Detect which cell encompasses the target text, then output its [X, Y] center coordinate. 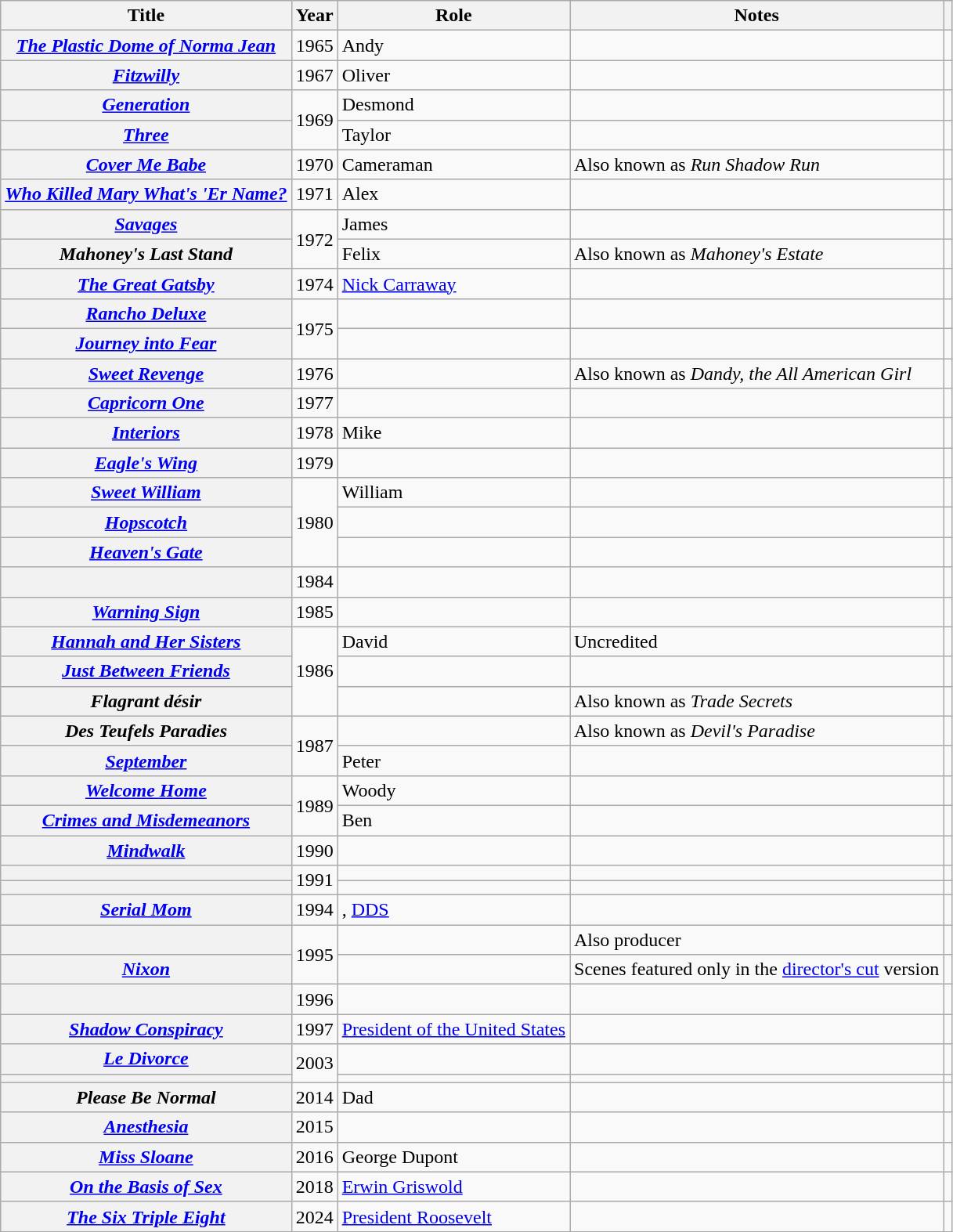
Journey into Fear [146, 343]
Andy [453, 45]
Mike [453, 433]
Savages [146, 224]
Mindwalk [146, 850]
1975 [315, 328]
Please Be Normal [146, 1097]
Serial Mom [146, 910]
Who Killed Mary What's 'Er Name? [146, 194]
Nick Carraway [453, 284]
Eagle's Wing [146, 463]
Fitzwilly [146, 75]
September [146, 761]
Desmond [453, 105]
1995 [315, 955]
Just Between Friends [146, 671]
David [453, 641]
Uncredited [756, 641]
1977 [315, 403]
Also known as Trade Secrets [756, 701]
Sweet William [146, 493]
Flagrant désir [146, 701]
Also known as Mahoney's Estate [756, 254]
Also known as Devil's Paradise [756, 731]
1979 [315, 463]
Interiors [146, 433]
Erwin Griswold [453, 1187]
Woody [453, 790]
Shadow Conspiracy [146, 1029]
The Six Triple Eight [146, 1216]
Anesthesia [146, 1127]
Sweet Revenge [146, 374]
2015 [315, 1127]
1974 [315, 284]
2016 [315, 1157]
Generation [146, 105]
George Dupont [453, 1157]
Heaven's Gate [146, 552]
2024 [315, 1216]
1986 [315, 671]
Peter [453, 761]
1978 [315, 433]
President Roosevelt [453, 1216]
Hopscotch [146, 522]
Alex [453, 194]
1984 [315, 582]
1991 [315, 880]
1980 [315, 522]
Year [315, 16]
Miss Sloane [146, 1157]
Notes [756, 16]
1987 [315, 746]
Also known as Dandy, the All American Girl [756, 374]
Nixon [146, 970]
1971 [315, 194]
The Plastic Dome of Norma Jean [146, 45]
, DDS [453, 910]
1997 [315, 1029]
Three [146, 135]
1972 [315, 239]
2003 [315, 1064]
Dad [453, 1097]
Le Divorce [146, 1059]
William [453, 493]
James [453, 224]
Cover Me Babe [146, 164]
Crimes and Misdemeanors [146, 820]
Also producer [756, 940]
The Great Gatsby [146, 284]
Scenes featured only in the director's cut version [756, 970]
On the Basis of Sex [146, 1187]
Ben [453, 820]
Rancho Deluxe [146, 313]
Role [453, 16]
1969 [315, 120]
1989 [315, 805]
1967 [315, 75]
Welcome Home [146, 790]
Taylor [453, 135]
1994 [315, 910]
1970 [315, 164]
2018 [315, 1187]
Title [146, 16]
Cameraman [453, 164]
Also known as Run Shadow Run [756, 164]
1976 [315, 374]
Oliver [453, 75]
2014 [315, 1097]
Capricorn One [146, 403]
Felix [453, 254]
1990 [315, 850]
Warning Sign [146, 612]
Mahoney's Last Stand [146, 254]
1985 [315, 612]
Des Teufels Paradies [146, 731]
1965 [315, 45]
Hannah and Her Sisters [146, 641]
1996 [315, 999]
President of the United States [453, 1029]
